Return (x, y) of the center of cell containing provided text 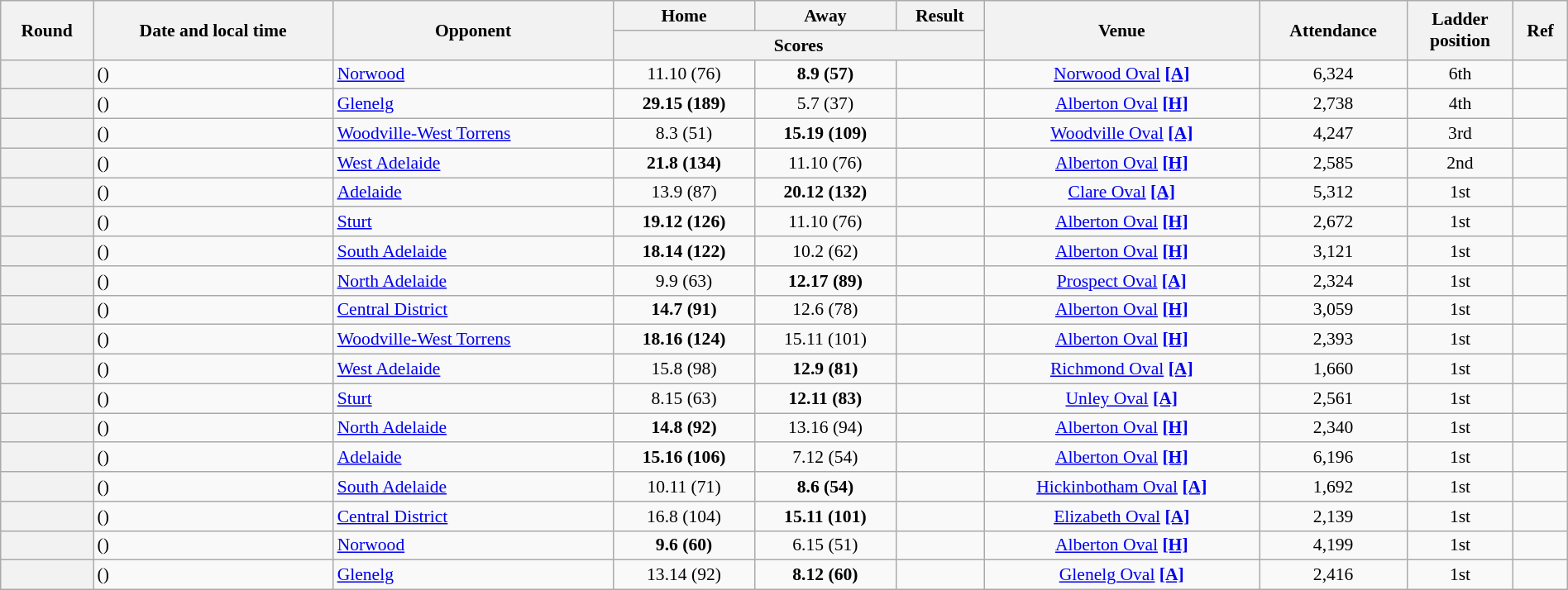
10.2 (62) (825, 251)
7.12 (54) (825, 458)
6,196 (1333, 458)
2,416 (1333, 575)
Clare Oval [A] (1121, 193)
Result (939, 16)
Prospect Oval [A] (1121, 281)
Hickinbotham Oval [A] (1121, 487)
2,139 (1333, 516)
12.6 (78) (825, 310)
8.6 (54) (825, 487)
Attendance (1333, 30)
Scores (799, 45)
4,247 (1333, 134)
Ref (1541, 30)
8.9 (57) (825, 74)
3,059 (1333, 310)
9.9 (63) (685, 281)
12.9 (81) (825, 369)
Away (825, 16)
18.16 (124) (685, 340)
29.15 (189) (685, 104)
8.3 (51) (685, 134)
6,324 (1333, 74)
10.11 (71) (685, 487)
Date and local time (213, 30)
2,561 (1333, 398)
Home (685, 16)
13.16 (94) (825, 428)
13.14 (92) (685, 575)
Woodville Oval [A] (1121, 134)
Opponent (473, 30)
14.7 (91) (685, 310)
6th (1460, 74)
8.12 (60) (825, 575)
2,340 (1333, 428)
Glenelg Oval [A] (1121, 575)
13.9 (87) (685, 193)
Elizabeth Oval [A] (1121, 516)
2,672 (1333, 222)
Richmond Oval [A] (1121, 369)
21.8 (134) (685, 163)
Norwood Oval [A] (1121, 74)
8.15 (63) (685, 398)
3,121 (1333, 251)
Round (47, 30)
4,199 (1333, 545)
2,738 (1333, 104)
1,660 (1333, 369)
Unley Oval [A] (1121, 398)
6.15 (51) (825, 545)
12.17 (89) (825, 281)
5.7 (37) (825, 104)
2nd (1460, 163)
2,585 (1333, 163)
15.16 (106) (685, 458)
9.6 (60) (685, 545)
Venue (1121, 30)
5,312 (1333, 193)
4th (1460, 104)
12.11 (83) (825, 398)
2,393 (1333, 340)
18.14 (122) (685, 251)
1,692 (1333, 487)
15.19 (109) (825, 134)
15.8 (98) (685, 369)
16.8 (104) (685, 516)
19.12 (126) (685, 222)
20.12 (132) (825, 193)
Ladderposition (1460, 30)
2,324 (1333, 281)
14.8 (92) (685, 428)
3rd (1460, 134)
